Pinpoint the cell where the given text exists, returning its (x, y) midpoint coordinate. 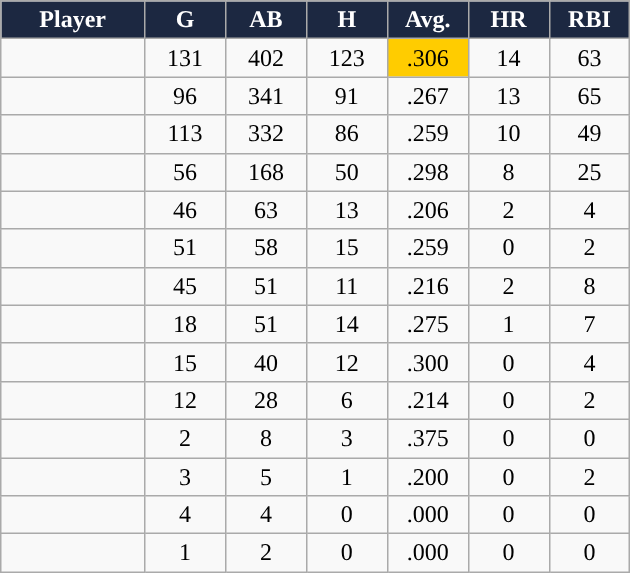
46 (186, 210)
332 (266, 134)
HR (508, 20)
49 (590, 134)
131 (186, 58)
56 (186, 172)
7 (590, 324)
.216 (428, 286)
91 (346, 96)
.375 (428, 438)
H (346, 20)
10 (508, 134)
.306 (428, 58)
G (186, 20)
168 (266, 172)
.275 (428, 324)
.267 (428, 96)
RBI (590, 20)
.300 (428, 362)
6 (346, 400)
.214 (428, 400)
5 (266, 477)
Avg. (428, 20)
.206 (428, 210)
58 (266, 248)
96 (186, 96)
45 (186, 286)
341 (266, 96)
50 (346, 172)
402 (266, 58)
65 (590, 96)
86 (346, 134)
18 (186, 324)
.200 (428, 477)
123 (346, 58)
28 (266, 400)
AB (266, 20)
113 (186, 134)
Player (73, 20)
.298 (428, 172)
40 (266, 362)
25 (590, 172)
11 (346, 286)
